Extract the [x, y] coordinate from the center of the cell holding the provided text.  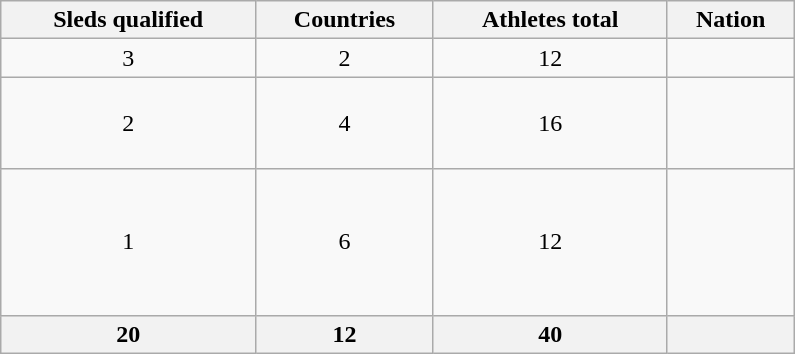
Countries [345, 20]
40 [550, 334]
Sleds qualified [128, 20]
20 [128, 334]
Athletes total [550, 20]
16 [550, 123]
3 [128, 58]
6 [345, 242]
Nation [730, 20]
4 [345, 123]
1 [128, 242]
